Identify which cell holds the provided text, then report its [X, Y] central coordinate. 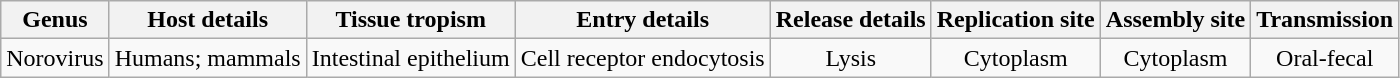
Cell receptor endocytosis [642, 58]
Humans; mammals [208, 58]
Lysis [850, 58]
Transmission [1325, 20]
Assembly site [1175, 20]
Oral-fecal [1325, 58]
Entry details [642, 20]
Release details [850, 20]
Tissue tropism [410, 20]
Host details [208, 20]
Norovirus [55, 58]
Replication site [1016, 20]
Genus [55, 20]
Intestinal epithelium [410, 58]
